Detect which cell encompasses the target text, then output its [x, y] center coordinate. 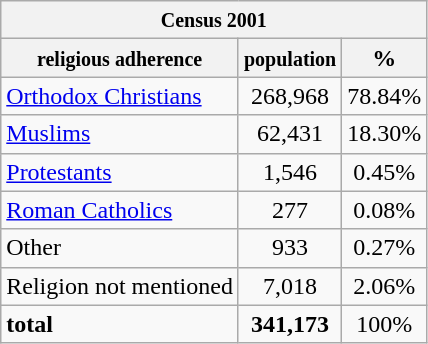
Roman Catholics [120, 210]
100% [384, 324]
1,546 [290, 172]
268,968 [290, 96]
Orthodox Christians [120, 96]
% [384, 58]
Census 2001 [214, 20]
2.06% [384, 286]
Protestants [120, 172]
total [120, 324]
341,173 [290, 324]
277 [290, 210]
7,018 [290, 286]
Muslims [120, 134]
78.84% [384, 96]
0.45% [384, 172]
0.27% [384, 248]
population [290, 58]
Other [120, 248]
933 [290, 248]
18.30% [384, 134]
62,431 [290, 134]
Religion not mentioned [120, 286]
0.08% [384, 210]
religious adherence [120, 58]
